Determine the (x, y) coordinate at the center of the cell enclosing the given text.  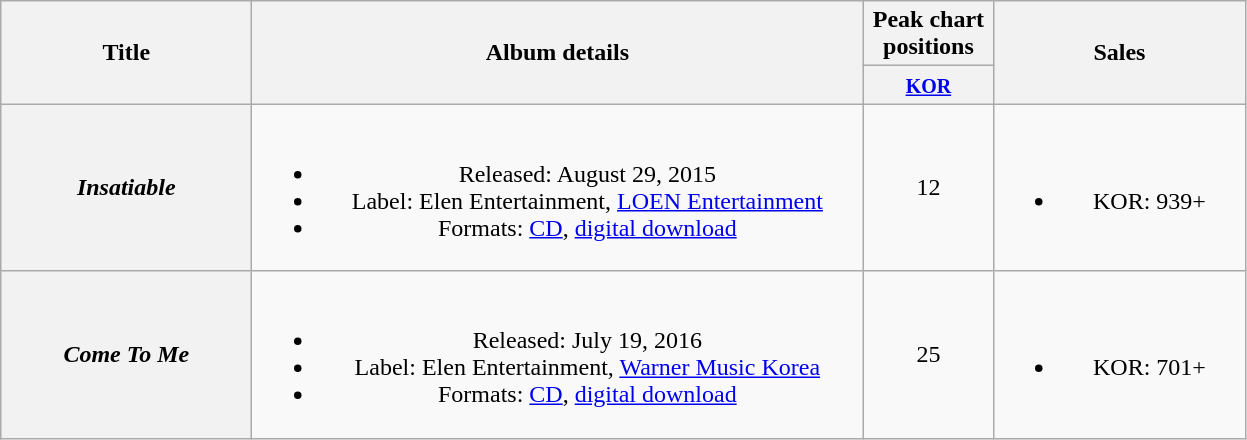
25 (928, 354)
Peak chart positions (928, 34)
Released: July 19, 2016Label: Elen Entertainment, Warner Music KoreaFormats: CD, digital download (558, 354)
Album details (558, 52)
KOR: 939+ (1120, 188)
KOR: 701+ (1120, 354)
Title (126, 52)
Come To Me (126, 354)
Insatiable (126, 188)
12 (928, 188)
KOR (928, 85)
Released: August 29, 2015Label: Elen Entertainment, LOEN EntertainmentFormats: CD, digital download (558, 188)
Sales (1120, 52)
